For the text-containing cell, return its midpoint in (X, Y) coordinate format. 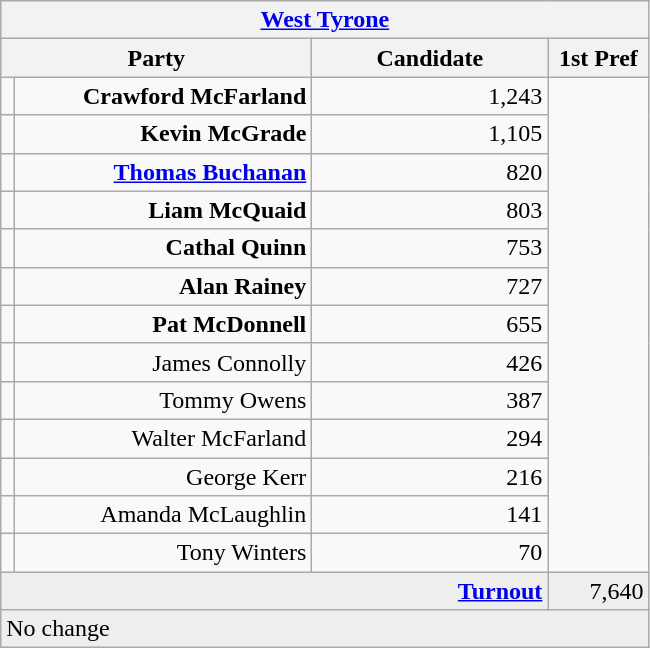
655 (430, 324)
1st Pref (598, 58)
Amanda McLaughlin (164, 515)
426 (430, 362)
7,640 (598, 591)
Tony Winters (164, 553)
820 (430, 172)
387 (430, 400)
1,105 (430, 134)
216 (430, 477)
294 (430, 438)
Thomas Buchanan (164, 172)
70 (430, 553)
1,243 (430, 96)
Liam McQuaid (164, 210)
Party (156, 58)
Pat McDonnell (164, 324)
753 (430, 248)
No change (325, 629)
James Connolly (164, 362)
803 (430, 210)
Turnout (274, 591)
West Tyrone (325, 20)
141 (430, 515)
Candidate (430, 58)
727 (430, 286)
Alan Rainey (164, 286)
Tommy Owens (164, 400)
Walter McFarland (164, 438)
Kevin McGrade (164, 134)
Cathal Quinn (164, 248)
George Kerr (164, 477)
Crawford McFarland (164, 96)
